Detect which cell encompasses the target text, then output its [X, Y] center coordinate. 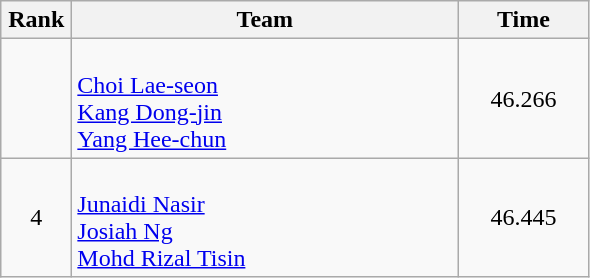
Rank [36, 20]
Junaidi NasirJosiah NgMohd Rizal Tisin [265, 218]
46.445 [524, 218]
Time [524, 20]
Choi Lae-seonKang Dong-jinYang Hee-chun [265, 98]
46.266 [524, 98]
4 [36, 218]
Team [265, 20]
